Capture the cell that displays the provided text and extract its [X, Y] central coordinate. 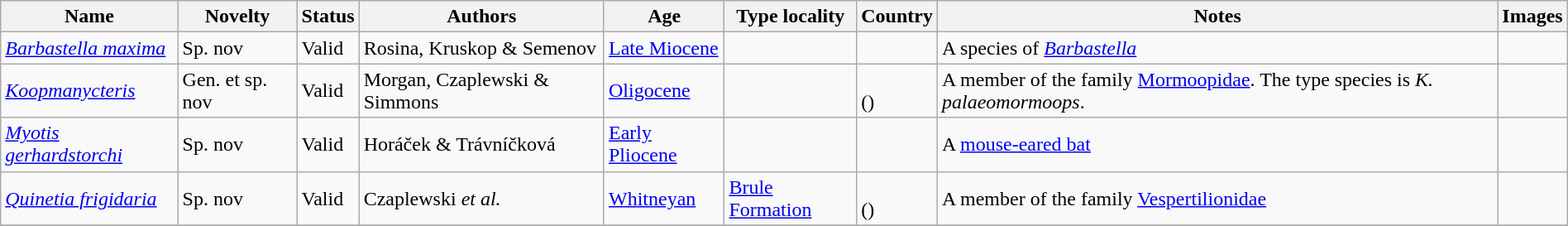
Morgan, Czaplewski & Simmons [481, 91]
Horáček & Trávníčková [481, 144]
Novelty [237, 17]
Late Miocene [663, 48]
Country [897, 17]
A member of the family Vespertilionidae [1217, 199]
A mouse-eared bat [1217, 144]
Notes [1217, 17]
Type locality [791, 17]
Oligocene [663, 91]
Early Pliocene [663, 144]
Brule Formation [791, 199]
Whitneyan [663, 199]
Name [89, 17]
Gen. et sp. nov [237, 91]
A species of Barbastella [1217, 48]
Koopmanycteris [89, 91]
Authors [481, 17]
Barbastella maxima [89, 48]
Age [663, 17]
Rosina, Kruskop & Semenov [481, 48]
Status [327, 17]
Quinetia frigidaria [89, 199]
Images [1532, 17]
Czaplewski et al. [481, 199]
Myotis gerhardstorchi [89, 144]
A member of the family Mormoopidae. The type species is K. palaeomormoops. [1217, 91]
